Scan for the cell matching the given text and deliver its [X, Y] coordinate at center. 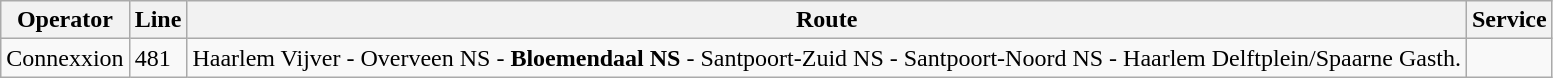
481 [158, 58]
Line [158, 20]
Service [1509, 20]
Haarlem Vijver - Overveen NS - Bloemendaal NS - Santpoort-Zuid NS - Santpoort-Noord NS - Haarlem Delftplein/Spaarne Gasth. [827, 58]
Route [827, 20]
Operator [65, 20]
Connexxion [65, 58]
